Identify which cell holds the provided text, then report its [x, y] central coordinate. 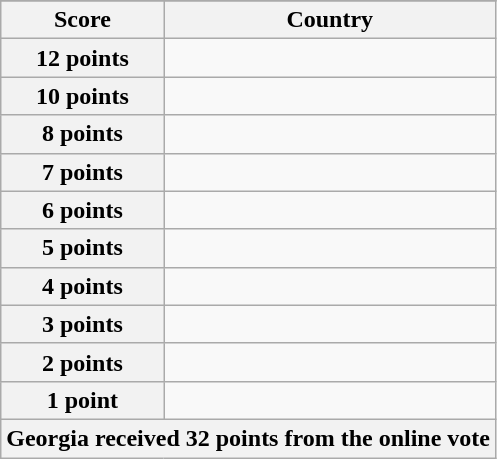
5 points [82, 248]
1 point [82, 400]
10 points [82, 96]
12 points [82, 58]
8 points [82, 134]
Country [330, 20]
7 points [82, 172]
3 points [82, 324]
Georgia received 32 points from the online vote [248, 438]
2 points [82, 362]
4 points [82, 286]
Score [82, 20]
6 points [82, 210]
